Search for the cell housing the specified text and yield its [X, Y] center coordinate. 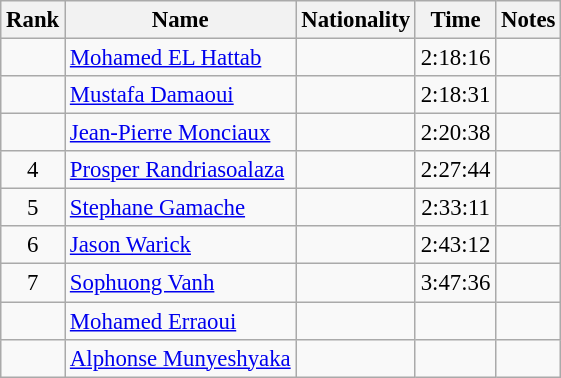
Prosper Randriasoalaza [180, 170]
4 [33, 170]
Name [180, 20]
Rank [33, 20]
2:33:11 [455, 208]
Stephane Gamache [180, 208]
5 [33, 208]
Sophuong Vanh [180, 283]
2:20:38 [455, 133]
Mohamed EL Hattab [180, 58]
3:47:36 [455, 283]
2:18:16 [455, 58]
Mohamed Erraoui [180, 321]
Mustafa Damaoui [180, 95]
Jean-Pierre Monciaux [180, 133]
6 [33, 245]
7 [33, 283]
Time [455, 20]
2:43:12 [455, 245]
Alphonse Munyeshyaka [180, 358]
Jason Warick [180, 245]
2:27:44 [455, 170]
2:18:31 [455, 95]
Notes [528, 20]
Nationality [356, 20]
